Capture the cell that displays the provided text and extract its [X, Y] central coordinate. 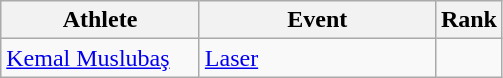
Athlete [100, 20]
Event [317, 20]
Laser [317, 58]
Kemal Muslubaş [100, 58]
Rank [468, 20]
